Identify which cell holds the provided text, then report its (x, y) central coordinate. 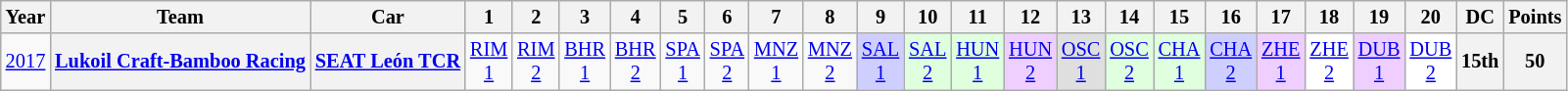
4 (636, 17)
6 (727, 17)
BHR2 (636, 62)
12 (1030, 17)
ZHE1 (1281, 62)
14 (1128, 17)
SAL1 (880, 62)
BHR1 (585, 62)
RIM2 (536, 62)
CHA2 (1230, 62)
Team (180, 17)
50 (1535, 62)
18 (1328, 17)
DC (1480, 17)
SPA1 (684, 62)
MNZ1 (776, 62)
HUN1 (977, 62)
2 (536, 17)
9 (880, 17)
5 (684, 17)
ZHE2 (1328, 62)
SEAT León TCR (388, 62)
SAL2 (927, 62)
7 (776, 17)
DUB2 (1430, 62)
3 (585, 17)
RIM1 (489, 62)
8 (831, 17)
10 (927, 17)
Year (25, 17)
13 (1081, 17)
1 (489, 17)
11 (977, 17)
HUN2 (1030, 62)
CHA1 (1179, 62)
17 (1281, 17)
15 (1179, 17)
DUB1 (1379, 62)
SPA2 (727, 62)
OSC2 (1128, 62)
20 (1430, 17)
Points (1535, 17)
19 (1379, 17)
2017 (25, 62)
15th (1480, 62)
MNZ2 (831, 62)
OSC1 (1081, 62)
Lukoil Craft-Bamboo Racing (180, 62)
16 (1230, 17)
Car (388, 17)
